Return [X, Y] of the center of cell containing provided text 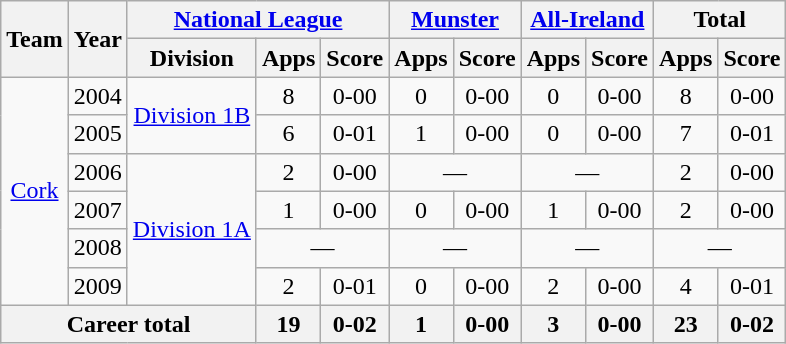
19 [288, 324]
Total [720, 20]
4 [686, 286]
Year [98, 39]
7 [686, 134]
3 [553, 324]
2008 [98, 248]
2009 [98, 286]
2007 [98, 210]
Division 1A [192, 229]
Career total [129, 324]
2004 [98, 96]
23 [686, 324]
6 [288, 134]
Cork [35, 191]
National League [258, 20]
Division [192, 58]
2005 [98, 134]
Division 1B [192, 115]
All-Ireland [587, 20]
Munster [455, 20]
2006 [98, 172]
Team [35, 39]
